Return (X, Y) of the center of cell containing provided text 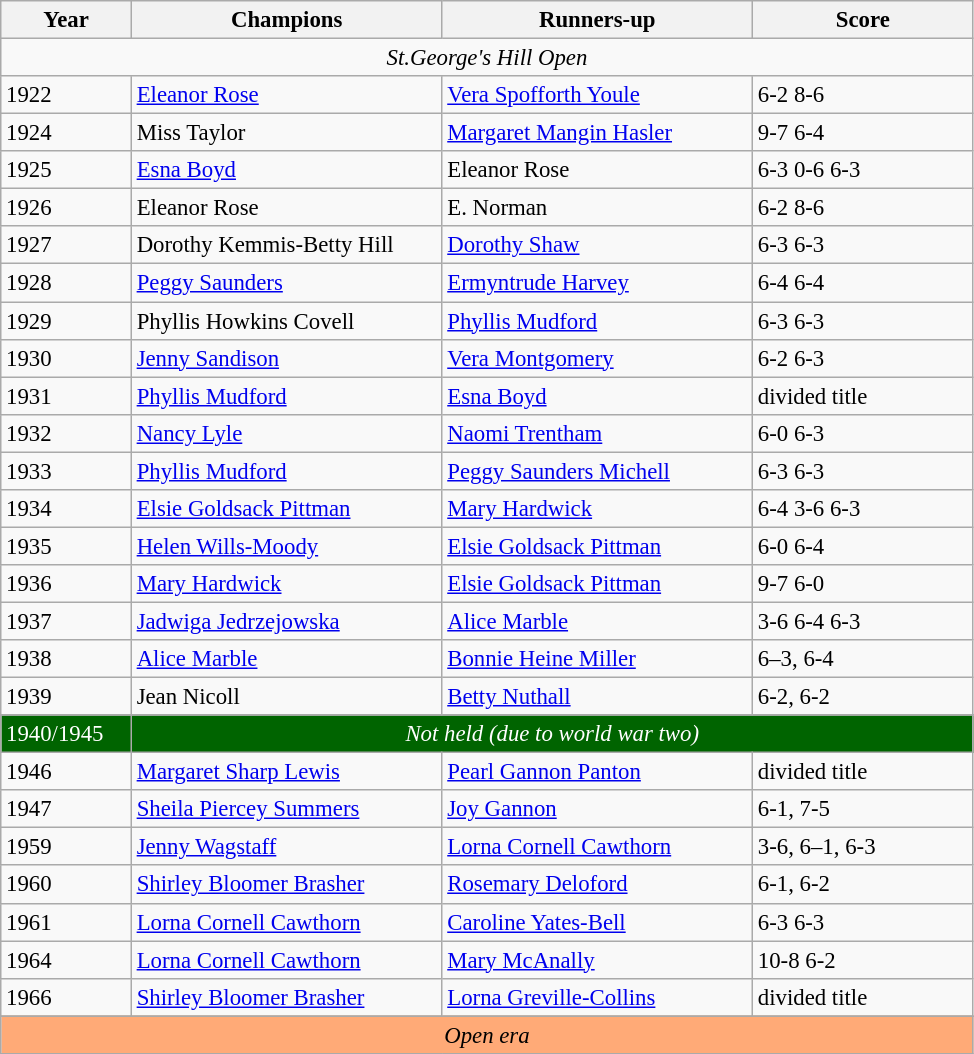
Helen Wills-Moody (286, 546)
10-8 6-2 (864, 960)
3-6 6-4 6-3 (864, 621)
E. Norman (598, 208)
Dorothy Shaw (598, 245)
1926 (66, 208)
Lorna Greville-Collins (598, 997)
Nancy Lyle (286, 433)
1960 (66, 885)
Joy Gannon (598, 809)
Jean Nicoll (286, 697)
1928 (66, 283)
Betty Nuthall (598, 697)
6-1, 6-2 (864, 885)
6-0 6-4 (864, 546)
1929 (66, 321)
1930 (66, 358)
1931 (66, 396)
Jadwiga Jedrzejowska (286, 621)
3-6, 6–1, 6-3 (864, 847)
6-2 6-3 (864, 358)
Bonnie Heine Miller (598, 659)
1936 (66, 584)
1966 (66, 997)
Sheila Piercey Summers (286, 809)
6-4 6-4 (864, 283)
6-3 0-6 6-3 (864, 170)
St.George's Hill Open (487, 58)
1924 (66, 133)
1932 (66, 433)
1927 (66, 245)
Mary McAnally (598, 960)
Ermyntrude Harvey (598, 283)
6-0 6-3 (864, 433)
Jenny Wagstaff (286, 847)
Caroline Yates-Bell (598, 922)
1961 (66, 922)
1964 (66, 960)
9-7 6-4 (864, 133)
1935 (66, 546)
1938 (66, 659)
6-4 3-6 6-3 (864, 509)
Margaret Mangin Hasler (598, 133)
9-7 6-0 (864, 584)
Rosemary Deloford (598, 885)
Not held (due to world war two) (552, 734)
Phyllis Howkins Covell (286, 321)
Score (864, 20)
Margaret Sharp Lewis (286, 772)
Jenny Sandison (286, 358)
1946 (66, 772)
1940/1945 (66, 734)
Champions (286, 20)
6-2, 6-2 (864, 697)
Miss Taylor (286, 133)
1925 (66, 170)
Pearl Gannon Panton (598, 772)
1947 (66, 809)
Vera Spofforth Youle (598, 95)
6-1, 7-5 (864, 809)
Peggy Saunders Michell (598, 471)
Year (66, 20)
1933 (66, 471)
1922 (66, 95)
Naomi Trentham (598, 433)
Open era (487, 1035)
Peggy Saunders (286, 283)
6–3, 6-4 (864, 659)
1937 (66, 621)
1939 (66, 697)
1959 (66, 847)
Runners-up (598, 20)
1934 (66, 509)
Vera Montgomery (598, 358)
Dorothy Kemmis-Betty Hill (286, 245)
